Provide the [X, Y] coordinate of the cell's center where the given text is located.  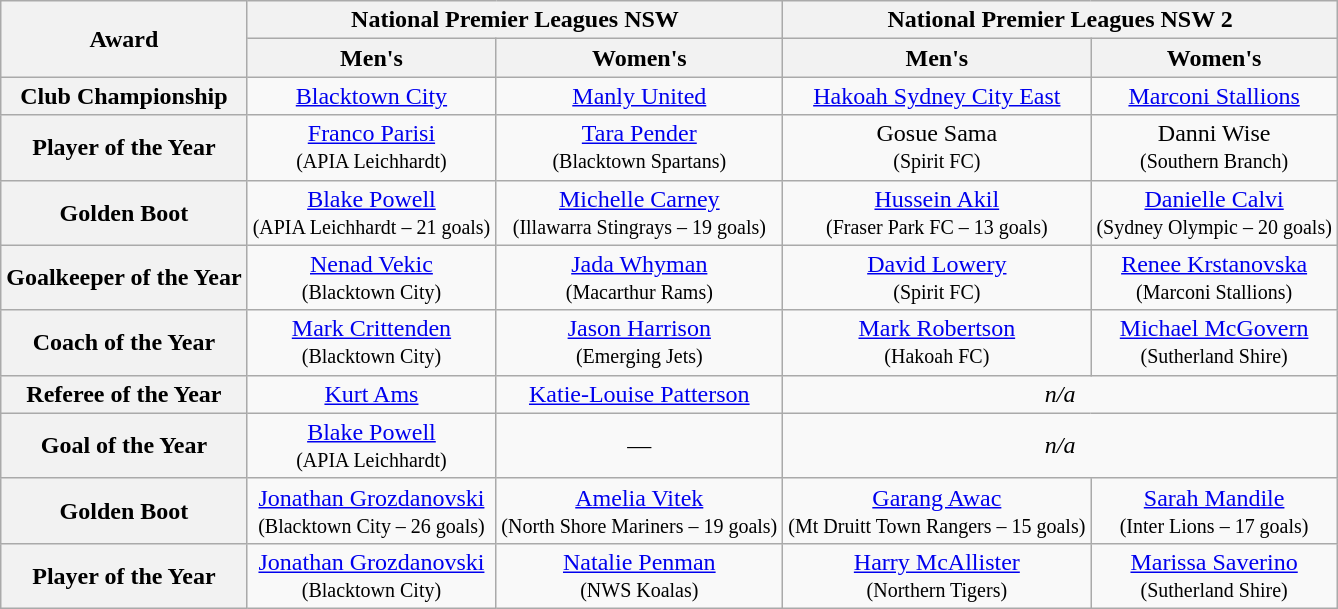
David Lowery (Spirit FC) [937, 278]
Danni Wise (Southern Branch) [1214, 148]
Goal of the Year [124, 446]
Franco Parisi (APIA Leichhardt) [372, 148]
Gosue Sama (Spirit FC) [937, 148]
Sarah Mandile (Inter Lions – 17 goals) [1214, 510]
— [640, 446]
Jada Whyman (Macarthur Rams) [640, 278]
Jonathan Grozdanovski (Blacktown City) [372, 576]
Harry McAllister (Northern Tigers) [937, 576]
Award [124, 39]
Referee of the Year [124, 394]
Mark Robertson (Hakoah FC) [937, 342]
Mark Crittenden (Blacktown City) [372, 342]
Nenad Vekic (Blacktown City) [372, 278]
Garang Awac (Mt Druitt Town Rangers – 15 goals) [937, 510]
Natalie Penman (NWS Koalas) [640, 576]
Michael McGovern (Sutherland Shire) [1214, 342]
National Premier Leagues NSW 2 [1060, 20]
Hussein Akil (Fraser Park FC – 13 goals) [937, 212]
Manly United [640, 96]
Amelia Vitek (North Shore Mariners – 19 goals) [640, 510]
Coach of the Year [124, 342]
Blake Powell (APIA Leichhardt) [372, 446]
Goalkeeper of the Year [124, 278]
Tara Pender (Blacktown Spartans) [640, 148]
Danielle Calvi (Sydney Olympic – 20 goals) [1214, 212]
Club Championship [124, 96]
Renee Krstanovska (Marconi Stallions) [1214, 278]
Hakoah Sydney City East [937, 96]
Blake Powell (APIA Leichhardt – 21 goals) [372, 212]
Katie-Louise Patterson [640, 394]
Blacktown City [372, 96]
Marissa Saverino (Sutherland Shire) [1214, 576]
Kurt Ams [372, 394]
Jason Harrison (Emerging Jets) [640, 342]
National Premier Leagues NSW [515, 20]
Marconi Stallions [1214, 96]
Jonathan Grozdanovski (Blacktown City – 26 goals) [372, 510]
Michelle Carney (Illawarra Stingrays – 19 goals) [640, 212]
